Extract the [X, Y] coordinate from the center of the cell holding the provided text.  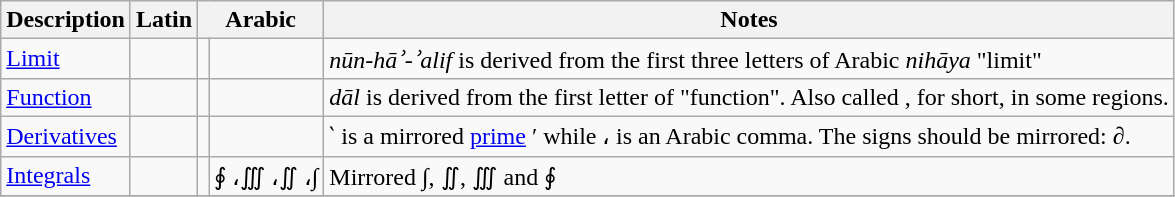
Function [66, 97]
nūn-hāʾ-ʾalif is derived from the first three letters of Arabic nihāya "limit" [749, 59]
Arabic [261, 20]
dāl is derived from the first letter of "function". Also called , for short, in some regions. [749, 97]
Integrals [66, 176]
‪∮ ،∭ ،∬ ،∫‬ [266, 176]
Limit [66, 59]
Derivatives [66, 136]
Mirrored ∫, ∬, ∭ and ∮ [749, 176]
Latin [164, 20]
Notes [749, 20]
‵ is a mirrored prime ′ while ، is an Arabic comma. The signs should be mirrored: ∂. [749, 136]
Description [66, 20]
